Detect which cell encompasses the target text, then output its (x, y) center coordinate. 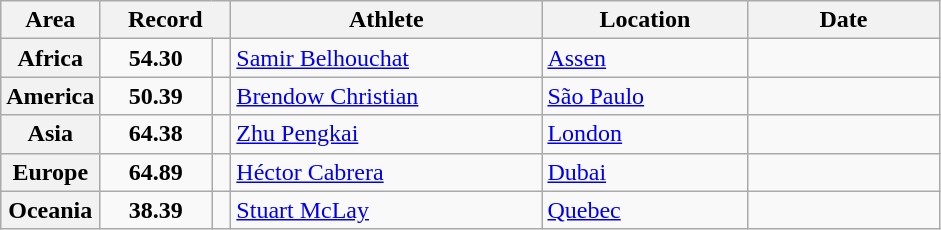
Athlete (386, 20)
Assen (645, 58)
London (645, 134)
São Paulo (645, 96)
Location (645, 20)
64.89 (156, 172)
Record (166, 20)
Héctor Cabrera (386, 172)
Zhu Pengkai (386, 134)
Stuart McLay (386, 210)
Dubai (645, 172)
Date (844, 20)
Asia (50, 134)
Brendow Christian (386, 96)
Quebec (645, 210)
Samir Belhouchat (386, 58)
Africa (50, 58)
Oceania (50, 210)
Area (50, 20)
38.39 (156, 210)
64.38 (156, 134)
America (50, 96)
Europe (50, 172)
54.30 (156, 58)
50.39 (156, 96)
